Detect which cell encompasses the target text, then output its [X, Y] center coordinate. 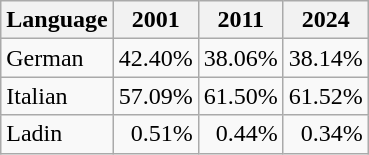
61.52% [326, 96]
2001 [156, 20]
61.50% [240, 96]
2011 [240, 20]
Language [57, 20]
38.14% [326, 58]
2024 [326, 20]
0.51% [156, 134]
0.44% [240, 134]
57.09% [156, 96]
0.34% [326, 134]
42.40% [156, 58]
38.06% [240, 58]
Italian [57, 96]
German [57, 58]
Ladin [57, 134]
